From the cell containing the given text, extract its center point as (x, y) coordinate. 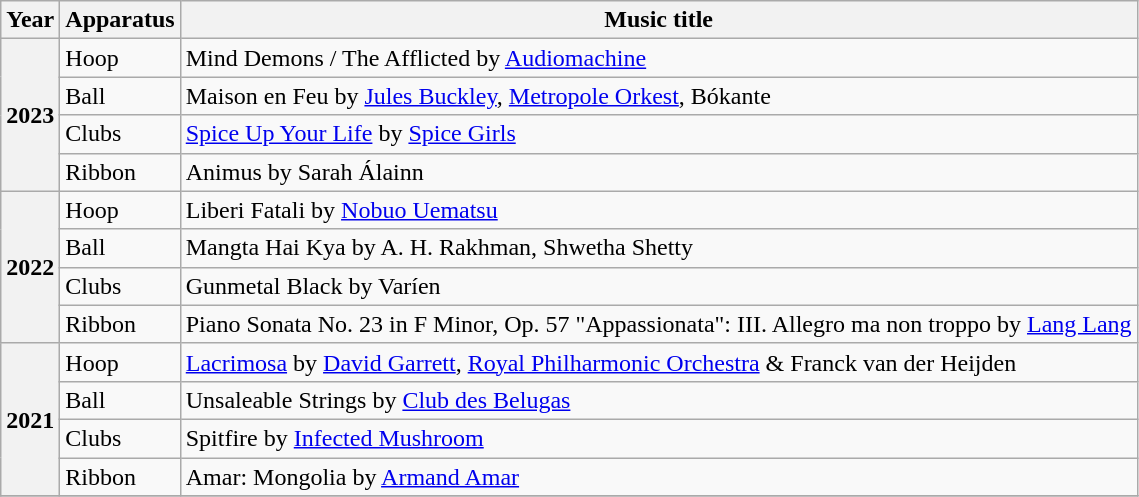
Maison en Feu by Jules Buckley, Metropole Orkest, Bókante (658, 96)
2023 (30, 115)
2022 (30, 267)
Spitfire by Infected Mushroom (658, 438)
Gunmetal Black by Varíen (658, 286)
Year (30, 20)
2021 (30, 419)
Spice Up Your Life by Spice Girls (658, 134)
Unsaleable Strings by Club des Belugas (658, 400)
Liberi Fatali by Nobuo Uematsu (658, 210)
Mangta Hai Kya by A. H. Rakhman, Shwetha Shetty (658, 248)
Mind Demons / The Afflicted by Audiomachine (658, 58)
Amar: Mongolia by Armand Amar (658, 477)
Lacrimosa by David Garrett, Royal Philharmonic Orchestra & Franck van der Heijden (658, 362)
Animus by Sarah Álainn (658, 172)
Apparatus (120, 20)
Piano Sonata No. 23 in F Minor, Op. 57 "Appassionata": III. Allegro ma non troppo by Lang Lang (658, 324)
Music title (658, 20)
